Return the (X, Y) coordinate for the center point of the cell that contains the specified text.  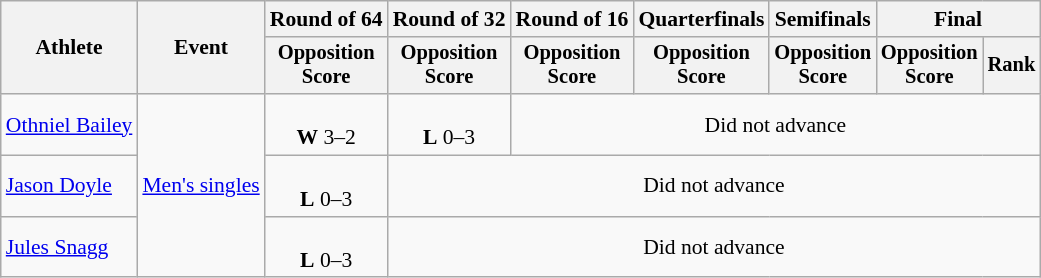
Jules Snagg (70, 248)
Men's singles (200, 186)
W 3–2 (326, 124)
Quarterfinals (701, 19)
Semifinals (822, 19)
Othniel Bailey (70, 124)
Event (200, 48)
Rank (1012, 66)
Round of 16 (572, 19)
Jason Doyle (70, 186)
Final (958, 19)
Round of 32 (450, 19)
Athlete (70, 48)
Round of 64 (326, 19)
